Extract the [X, Y] coordinate from the center of the cell holding the provided text.  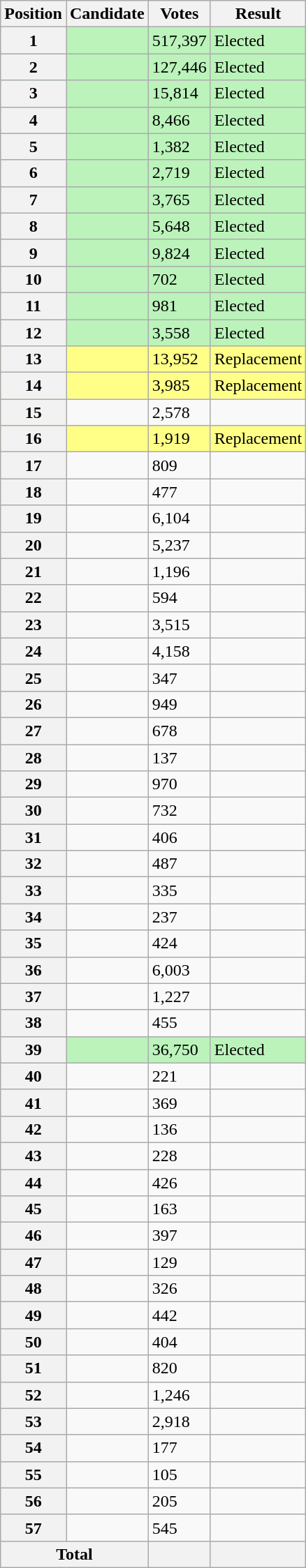
949 [179, 704]
11 [34, 306]
Candidate [107, 14]
129 [179, 1262]
205 [179, 1501]
9,824 [179, 253]
26 [34, 704]
40 [34, 1076]
18 [34, 492]
424 [179, 943]
13,952 [179, 359]
8,466 [179, 120]
50 [34, 1342]
702 [179, 279]
55 [34, 1474]
1,196 [179, 572]
44 [34, 1183]
809 [179, 465]
136 [179, 1129]
678 [179, 731]
3 [34, 94]
Result [258, 14]
12 [34, 333]
19 [34, 518]
10 [34, 279]
6 [34, 173]
335 [179, 890]
25 [34, 678]
326 [179, 1289]
5,648 [179, 226]
36,750 [179, 1050]
29 [34, 784]
30 [34, 811]
981 [179, 306]
545 [179, 1528]
406 [179, 837]
17 [34, 465]
27 [34, 731]
28 [34, 757]
1,919 [179, 439]
732 [179, 811]
21 [34, 572]
35 [34, 943]
477 [179, 492]
820 [179, 1368]
52 [34, 1395]
237 [179, 917]
5,237 [179, 545]
2,918 [179, 1421]
31 [34, 837]
3,515 [179, 625]
14 [34, 386]
39 [34, 1050]
33 [34, 890]
228 [179, 1156]
45 [34, 1209]
2 [34, 67]
34 [34, 917]
20 [34, 545]
Votes [179, 14]
2,578 [179, 412]
8 [34, 226]
404 [179, 1342]
51 [34, 1368]
22 [34, 598]
347 [179, 678]
6,104 [179, 518]
47 [34, 1262]
455 [179, 1023]
36 [34, 970]
397 [179, 1236]
57 [34, 1528]
Position [34, 14]
38 [34, 1023]
5 [34, 147]
53 [34, 1421]
46 [34, 1236]
127,446 [179, 67]
487 [179, 864]
42 [34, 1129]
23 [34, 625]
1,382 [179, 147]
970 [179, 784]
37 [34, 996]
9 [34, 253]
3,558 [179, 333]
221 [179, 1076]
1 [34, 40]
43 [34, 1156]
105 [179, 1474]
24 [34, 651]
4 [34, 120]
16 [34, 439]
13 [34, 359]
1,227 [179, 996]
3,765 [179, 200]
48 [34, 1289]
15 [34, 412]
2,719 [179, 173]
177 [179, 1448]
442 [179, 1315]
517,397 [179, 40]
1,246 [179, 1395]
56 [34, 1501]
41 [34, 1103]
32 [34, 864]
Total [75, 1554]
6,003 [179, 970]
163 [179, 1209]
369 [179, 1103]
15,814 [179, 94]
54 [34, 1448]
137 [179, 757]
4,158 [179, 651]
7 [34, 200]
594 [179, 598]
426 [179, 1183]
3,985 [179, 386]
49 [34, 1315]
